Find where the given text appears and provide that cell's center as (X, Y) coordinate. 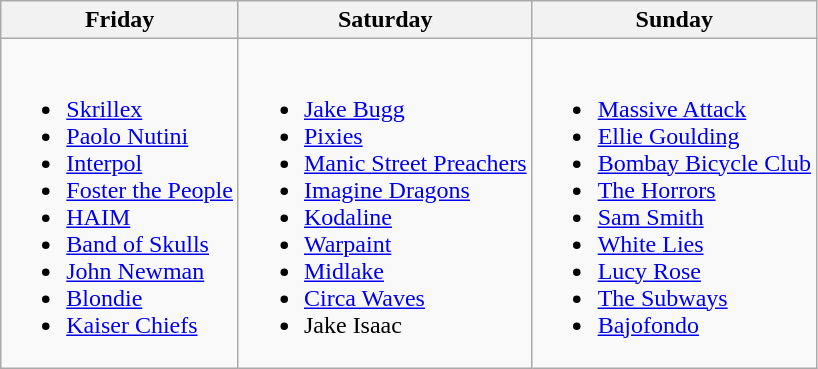
Friday (120, 20)
Sunday (674, 20)
Massive AttackEllie GouldingBombay Bicycle ClubThe HorrorsSam SmithWhite LiesLucy RoseThe SubwaysBajofondo (674, 204)
SkrillexPaolo NutiniInterpolFoster the PeopleHAIMBand of SkullsJohn NewmanBlondieKaiser Chiefs (120, 204)
Saturday (385, 20)
Jake BuggPixiesManic Street PreachersImagine DragonsKodalineWarpaintMidlakeCirca WavesJake Isaac (385, 204)
